Determine the (X, Y) coordinate at the center of the cell enclosing the given text.  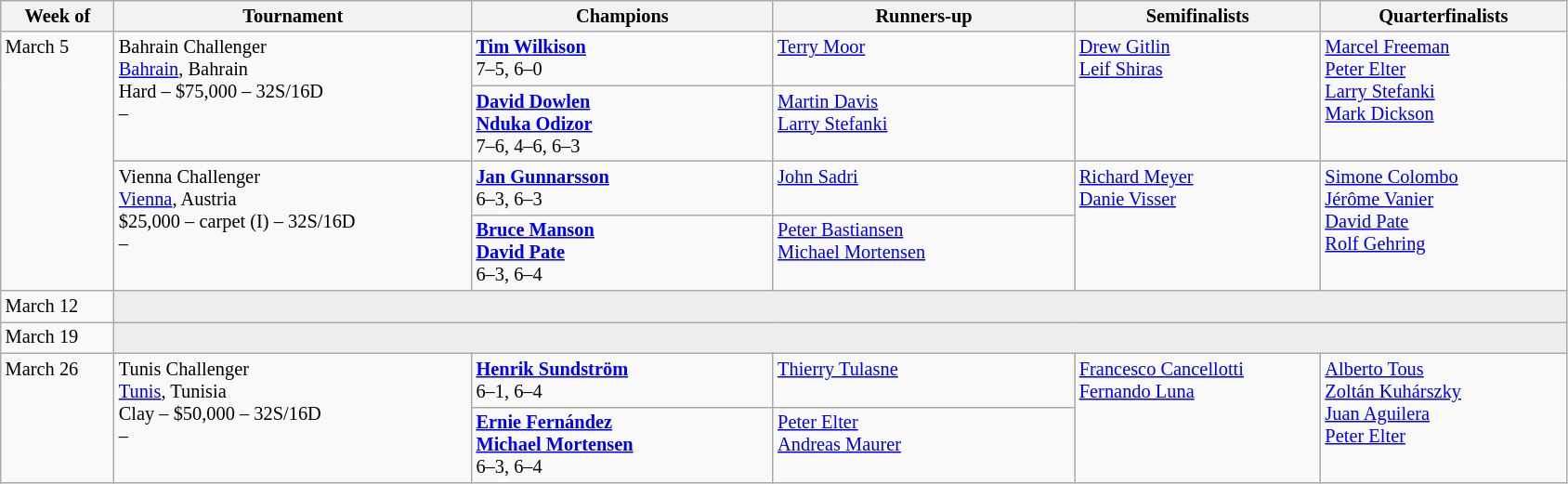
Drew Gitlin Leif Shiras (1198, 97)
Marcel Freeman Peter Elter Larry Stefanki Mark Dickson (1444, 97)
Henrik Sundström 6–1, 6–4 (622, 380)
John Sadri (923, 188)
Thierry Tulasne (923, 380)
Alberto Tous Zoltán Kuhárszky Juan Aguilera Peter Elter (1444, 418)
Quarterfinalists (1444, 16)
David Dowlen Nduka Odizor7–6, 4–6, 6–3 (622, 124)
March 12 (58, 307)
Simone Colombo Jérôme Vanier David Pate Rolf Gehring (1444, 225)
Martin Davis Larry Stefanki (923, 124)
Week of (58, 16)
Francesco Cancellotti Fernando Luna (1198, 418)
Peter Bastiansen Michael Mortensen (923, 253)
Jan Gunnarsson 6–3, 6–3 (622, 188)
Bahrain Challenger Bahrain, BahrainHard – $75,000 – 32S/16D – (294, 97)
Champions (622, 16)
Peter Elter Andreas Maurer (923, 445)
March 26 (58, 418)
Vienna Challenger Vienna, Austria$25,000 – carpet (I) – 32S/16D – (294, 225)
Ernie Fernández Michael Mortensen6–3, 6–4 (622, 445)
Runners-up (923, 16)
Bruce Manson David Pate6–3, 6–4 (622, 253)
Tim Wilkison 7–5, 6–0 (622, 59)
Tunis Challenger Tunis, TunisiaClay – $50,000 – 32S/16D – (294, 418)
March 19 (58, 337)
Richard Meyer Danie Visser (1198, 225)
Semifinalists (1198, 16)
Terry Moor (923, 59)
Tournament (294, 16)
March 5 (58, 162)
